Search for the cell housing the specified text and yield its [X, Y] center coordinate. 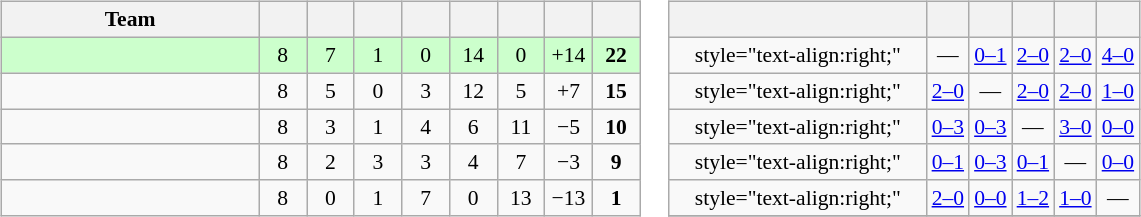
−5 [569, 127]
Team [130, 20]
3–0 [1076, 127]
−3 [569, 162]
2 [330, 162]
14 [473, 55]
12 [473, 91]
+14 [569, 55]
1–2 [1034, 198]
10 [616, 127]
11 [521, 127]
13 [521, 198]
15 [616, 91]
6 [473, 127]
22 [616, 55]
4–0 [1118, 55]
9 [616, 162]
+7 [569, 91]
−13 [569, 198]
